Return (X, Y) of the center of cell containing provided text 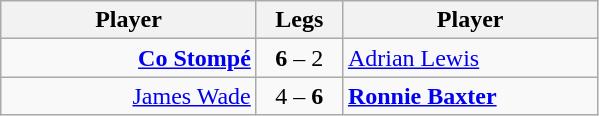
6 – 2 (299, 58)
4 – 6 (299, 96)
Ronnie Baxter (470, 96)
James Wade (129, 96)
Adrian Lewis (470, 58)
Co Stompé (129, 58)
Legs (299, 20)
